Locate the cell with the specified text and output its [x, y] center coordinate. 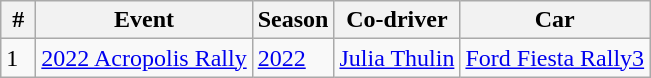
Julia Thulin [397, 58]
Co-driver [397, 20]
1 [18, 58]
Ford Fiesta Rally3 [555, 58]
Event [144, 20]
# [18, 20]
2022 Acropolis Rally [144, 58]
Car [555, 20]
2022 [293, 58]
Season [293, 20]
